Detect which cell encompasses the target text, then output its [X, Y] center coordinate. 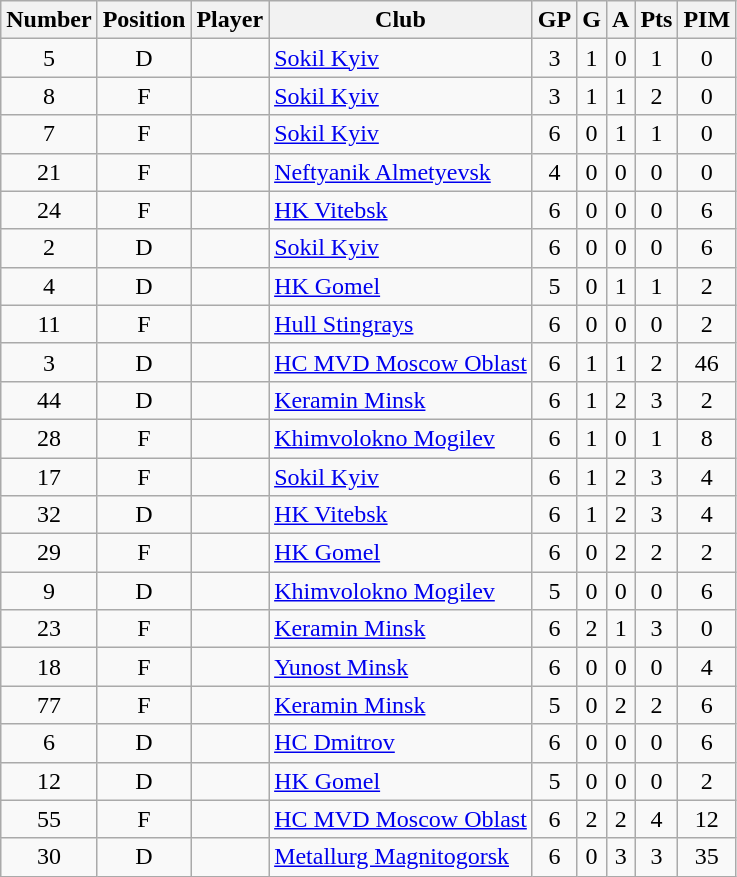
Pts [656, 20]
A [620, 20]
G [592, 20]
Number [49, 20]
17 [49, 477]
77 [49, 705]
Neftyanik Almetyevsk [401, 172]
18 [49, 667]
55 [49, 819]
24 [49, 210]
30 [49, 857]
46 [707, 362]
Club [401, 20]
29 [49, 553]
7 [49, 134]
PIM [707, 20]
Metallurg Magnitogorsk [401, 857]
HC Dmitrov [401, 743]
Hull Stingrays [401, 324]
Player [230, 20]
35 [707, 857]
GP [554, 20]
44 [49, 400]
28 [49, 438]
Position [144, 20]
21 [49, 172]
9 [49, 591]
Yunost Minsk [401, 667]
11 [49, 324]
32 [49, 515]
23 [49, 629]
